Extract the [x, y] coordinate from the center of the cell holding the provided text.  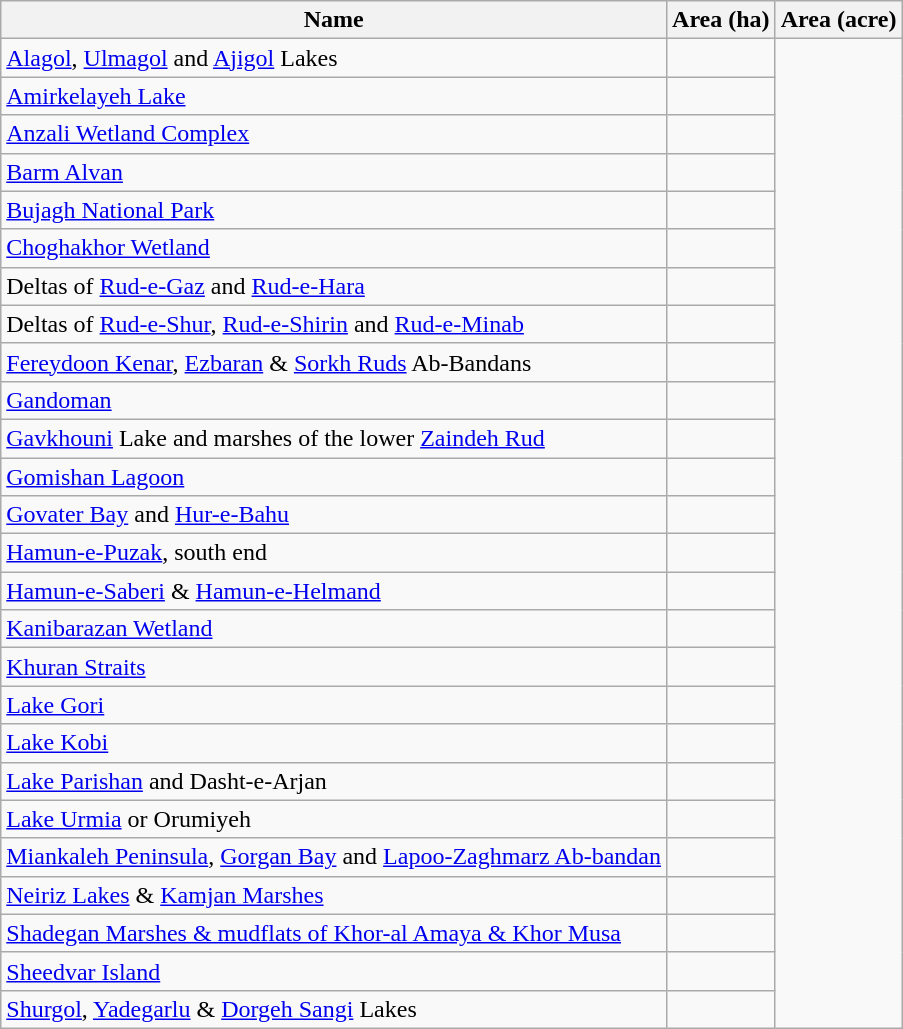
Deltas of Rud-e-Gaz and Rud-e-Hara [334, 286]
Gomishan Lagoon [334, 477]
Khuran Straits [334, 667]
Shadegan Marshes & mudflats of Khor-al Amaya & Khor Musa [334, 933]
Gavkhouni Lake and marshes of the lower Zaindeh Rud [334, 438]
Lake Urmia or Orumiyeh [334, 819]
Area (acre) [838, 20]
Govater Bay and Hur-e-Bahu [334, 515]
Lake Kobi [334, 743]
Fereydoon Kenar, Ezbaran & Sorkh Ruds Ab-Bandans [334, 362]
Miankaleh Peninsula, Gorgan Bay and Lapoo-Zaghmarz Ab-bandan [334, 857]
Anzali Wetland Complex [334, 134]
Area (ha) [722, 20]
Bujagh National Park [334, 210]
Lake Gori [334, 705]
Kanibarazan Wetland [334, 629]
Deltas of Rud-e-Shur, Rud-e-Shirin and Rud-e-Minab [334, 324]
Alagol, Ulmagol and Ajigol Lakes [334, 58]
Sheedvar Island [334, 971]
Hamun-e-Puzak, south end [334, 553]
Lake Parishan and Dasht-e-Arjan [334, 781]
Gandoman [334, 400]
Name [334, 20]
Amirkelayeh Lake [334, 96]
Neiriz Lakes & Kamjan Marshes [334, 895]
Shurgol, Yadegarlu & Dorgeh Sangi Lakes [334, 1009]
Hamun-e-Saberi & Hamun-e-Helmand [334, 591]
Barm Alvan [334, 172]
Choghakhor Wetland [334, 248]
